Return (X, Y) of the center of cell containing provided text 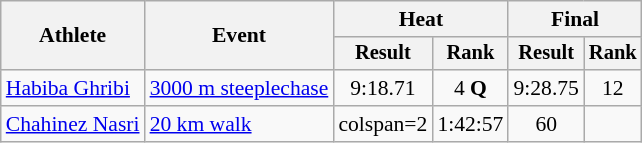
Chahinez Nasri (73, 124)
3000 m steeplechase (240, 88)
60 (546, 124)
1:42:57 (470, 124)
Final (574, 19)
colspan=2 (382, 124)
Event (240, 36)
20 km walk (240, 124)
Habiba Ghribi (73, 88)
9:18.71 (382, 88)
9:28.75 (546, 88)
Heat (420, 19)
4 Q (470, 88)
12 (613, 88)
Athlete (73, 36)
